Output the [X, Y] coordinate of the center of the cell containing the given text.  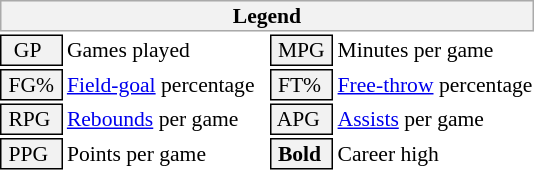
Bold [302, 154]
Assists per game [435, 120]
FG% [31, 85]
MPG [302, 50]
Free-throw percentage [435, 85]
Points per game [166, 154]
Legend [267, 16]
RPG [31, 120]
Career high [435, 154]
Rebounds per game [166, 120]
PPG [31, 154]
FT% [302, 85]
Minutes per game [435, 50]
Games played [166, 50]
GP [31, 50]
APG [302, 120]
Field-goal percentage [166, 85]
